Provide the (x, y) coordinate of the cell's center where the given text is located.  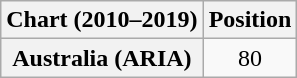
Position (250, 20)
Australia (ARIA) (102, 58)
Chart (2010–2019) (102, 20)
80 (250, 58)
